Output the [x, y] coordinate of the center of the cell containing the given text.  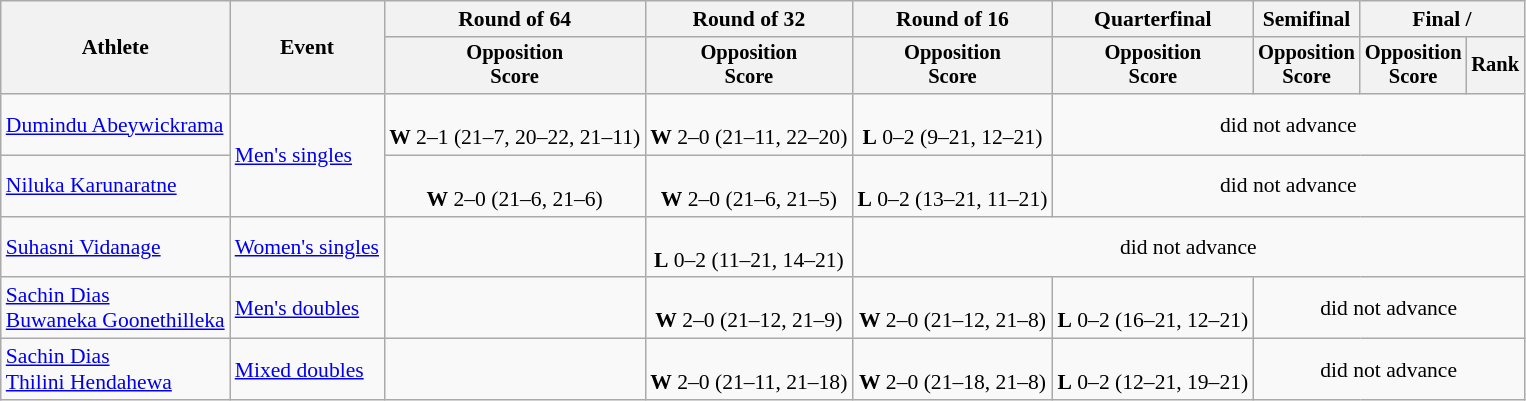
W 2–0 (21–6, 21–6) [514, 186]
Round of 64 [514, 19]
Niluka Karunaratne [116, 186]
Dumindu Abeywickrama [116, 124]
Event [307, 48]
Men's doubles [307, 308]
Sachin DiasThilini Hendahewa [116, 370]
Rank [1495, 66]
L 0–2 (11–21, 14–21) [748, 248]
Round of 16 [952, 19]
L 0–2 (16–21, 12–21) [1152, 308]
L 0–2 (12–21, 19–21) [1152, 370]
Suhasni Vidanage [116, 248]
Women's singles [307, 248]
W 2–0 (21–11, 21–18) [748, 370]
W 2–0 (21–12, 21–8) [952, 308]
Men's singles [307, 155]
W 2–0 (21–18, 21–8) [952, 370]
W 2–0 (21–6, 21–5) [748, 186]
Semifinal [1306, 19]
Quarterfinal [1152, 19]
Athlete [116, 48]
W 2–0 (21–12, 21–9) [748, 308]
L 0–2 (13–21, 11–21) [952, 186]
Round of 32 [748, 19]
W 2–1 (21–7, 20–22, 21–11) [514, 124]
Sachin DiasBuwaneka Goonethilleka [116, 308]
W 2–0 (21–11, 22–20) [748, 124]
Final / [1442, 19]
Mixed doubles [307, 370]
L 0–2 (9–21, 12–21) [952, 124]
